Find where the given text appears and provide that cell's center as (x, y) coordinate. 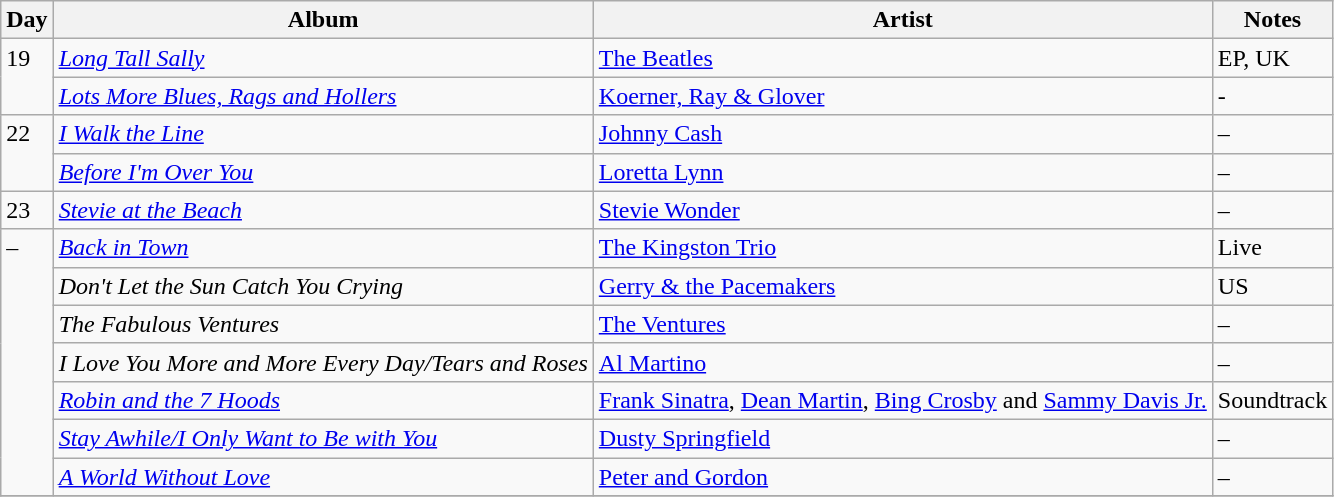
A World Without Love (323, 477)
Johnny Cash (902, 134)
Before I'm Over You (323, 172)
Notes (1272, 20)
- (1272, 96)
Live (1272, 248)
The Kingston Trio (902, 248)
I Love You More and More Every Day/Tears and Roses (323, 362)
23 (27, 210)
19 (27, 77)
Back in Town (323, 248)
Artist (902, 20)
Stevie at the Beach (323, 210)
Lots More Blues, Rags and Hollers (323, 96)
Soundtrack (1272, 400)
Al Martino (902, 362)
Dusty Springfield (902, 438)
Robin and the 7 Hoods (323, 400)
Peter and Gordon (902, 477)
Day (27, 20)
Koerner, Ray & Glover (902, 96)
The Fabulous Ventures (323, 324)
US (1272, 286)
EP, UK (1272, 58)
22 (27, 153)
Long Tall Sally (323, 58)
Loretta Lynn (902, 172)
Don't Let the Sun Catch You Crying (323, 286)
Stevie Wonder (902, 210)
Frank Sinatra, Dean Martin, Bing Crosby and Sammy Davis Jr. (902, 400)
I Walk the Line (323, 134)
Stay Awhile/I Only Want to Be with You (323, 438)
The Beatles (902, 58)
Gerry & the Pacemakers (902, 286)
Album (323, 20)
The Ventures (902, 324)
